Return [X, Y] of the center of cell containing provided text 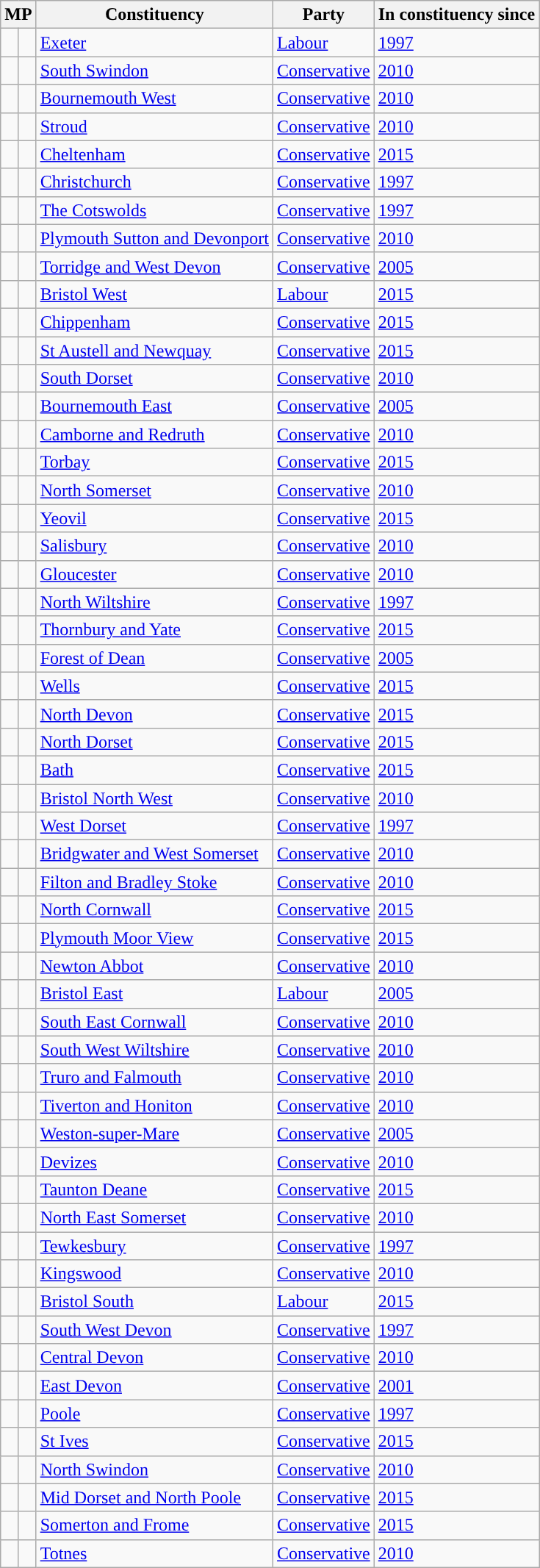
North Swindon [154, 1469]
North Dorset [154, 742]
South Swindon [154, 71]
Plymouth Moor View [154, 938]
North Wiltshire [154, 602]
Bristol North West [154, 798]
Christchurch [154, 182]
Tiverton and Honiton [154, 1106]
Salisbury [154, 546]
Central Devon [154, 1358]
MP [18, 15]
Yeovil [154, 518]
Bournemouth East [154, 407]
Newton Abbot [154, 966]
The Cotswolds [154, 210]
Exeter [154, 43]
Tewkesbury [154, 1246]
Torbay [154, 462]
West Dorset [154, 826]
Gloucester [154, 574]
South East Cornwall [154, 1022]
Bridgwater and West Somerset [154, 854]
2001 [456, 1386]
Constituency [154, 15]
South Dorset [154, 379]
North Cornwall [154, 910]
Cheltenham [154, 154]
North Devon [154, 714]
Mid Dorset and North Poole [154, 1497]
Poole [154, 1414]
Kingswood [154, 1274]
Party [324, 15]
Torridge and West Devon [154, 266]
South West Devon [154, 1330]
East Devon [154, 1386]
Chippenham [154, 322]
Camborne and Redruth [154, 434]
Bath [154, 770]
Truro and Falmouth [154, 1078]
St Austell and Newquay [154, 351]
North Somerset [154, 490]
Bristol South [154, 1302]
Bristol West [154, 294]
Somerton and Frome [154, 1525]
Totnes [154, 1553]
Bristol East [154, 994]
North East Somerset [154, 1217]
Weston-super-Mare [154, 1134]
Devizes [154, 1161]
Thornbury and Yate [154, 630]
Forest of Dean [154, 658]
Bournemouth West [154, 99]
Filton and Bradley Stoke [154, 882]
In constituency since [456, 15]
Plymouth Sutton and Devonport [154, 238]
Stroud [154, 126]
St Ives [154, 1442]
South West Wiltshire [154, 1050]
Taunton Deane [154, 1189]
Wells [154, 686]
